Determine the (X, Y) coordinate at the center of the cell enclosing the given text.  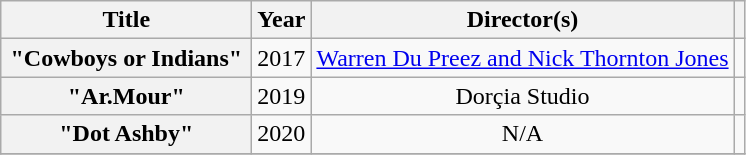
"Cowboys or Indians" (126, 58)
Dorçia Studio (522, 96)
"Ar.Mour" (126, 96)
Director(s) (522, 20)
"Dot Ashby" (126, 134)
Year (282, 20)
2020 (282, 134)
2017 (282, 58)
2019 (282, 96)
Title (126, 20)
Warren Du Preez and Nick Thornton Jones (522, 58)
N/A (522, 134)
